Return [x, y] of the center of cell containing provided text 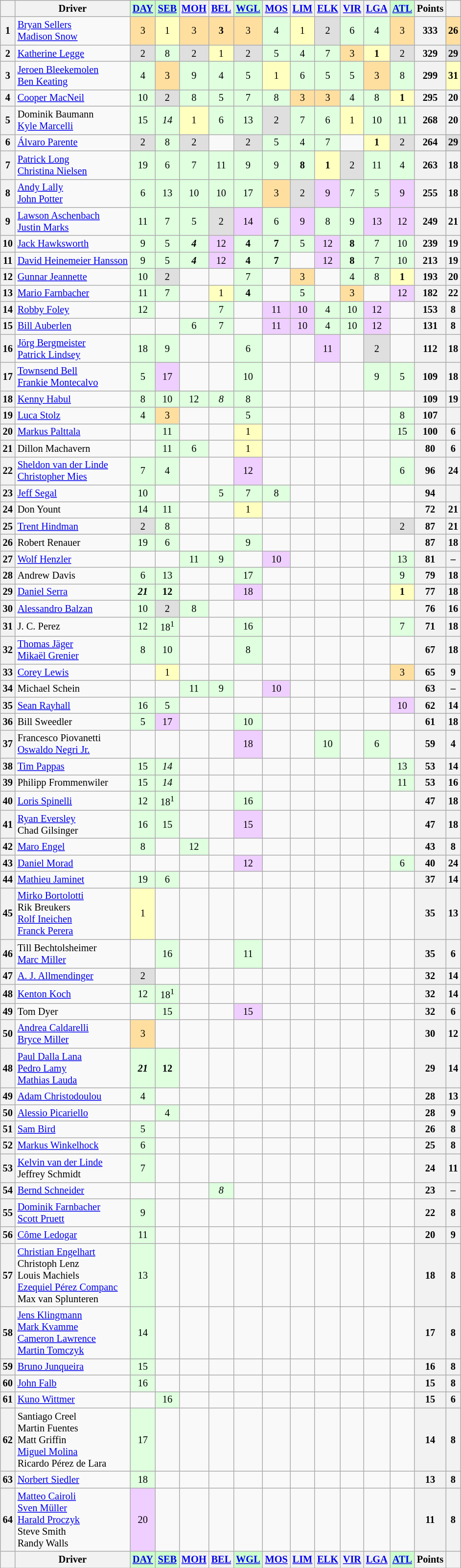
Jörg Bergmeister Patrick Lindsey [72, 349]
295 [430, 98]
Andrea Caldarelli Bryce Miller [72, 1034]
81 [430, 559]
Alessio Picariello [72, 1113]
299 [430, 75]
Wolf Henzler [72, 559]
Bernd Schneider [72, 1191]
Jeroen Bleekemolen Ben Keating [72, 75]
Katherine Legge [72, 53]
263 [430, 165]
Loris Spinelli [72, 801]
Kelvin van der Linde Jeffrey Schmidt [72, 1168]
71 [430, 627]
Trent Hindman [72, 526]
Christian Engelhart Christoph Lenz Louis Machiels Ezequiel Pérez Companc Max van Splunteren [72, 1275]
268 [430, 120]
182 [430, 293]
Philipp Frommenwiler [72, 783]
264 [430, 142]
Bryan Sellers Madison Snow [72, 31]
J. C. Perez [72, 627]
55 [8, 1213]
Jeff Segal [72, 493]
Corey Lewis [72, 672]
Norbert Siedler [72, 1480]
Andy Lally John Potter [72, 193]
Maro Engel [72, 846]
34 [8, 689]
Kenny Habul [72, 399]
Ryan Eversley Chad Gilsinger [72, 824]
Michael Schein [72, 689]
Tim Pappas [72, 767]
Jack Hawksworth [72, 244]
Kuno Wittmer [72, 1400]
80 [430, 448]
John Falb [72, 1383]
94 [430, 493]
39 [8, 783]
Townsend Bell Frankie Montecalvo [72, 376]
Markus Winkelhock [72, 1146]
41 [8, 824]
107 [430, 416]
Dominik Baumann Kyle Marcelli [72, 120]
Dillon Machavern [72, 448]
36 [8, 722]
Daniel Serra [72, 592]
Bill Sweedler [72, 722]
Sean Rayhall [72, 705]
112 [430, 349]
45 [8, 913]
38 [8, 767]
Robby Foley [72, 310]
Daniel Morad [72, 863]
Gunnar Jeannette [72, 277]
96 [430, 471]
46 [8, 954]
Thomas Jäger Mikaël Grenier [72, 650]
A. J. Allmendinger [72, 976]
Lawson Aschenbach Justin Marks [72, 221]
329 [430, 53]
Andrew Davis [72, 576]
100 [430, 432]
Tom Dyer [72, 1011]
42 [8, 846]
Alessandro Balzan [72, 608]
60 [8, 1383]
Mario Farnbacher [72, 293]
Till Bechtolsheimer Marc Miller [72, 954]
Luca Stolz [72, 416]
Kenton Koch [72, 994]
Bruno Junqueira [72, 1367]
255 [430, 193]
Bill Auberlen [72, 326]
333 [430, 31]
57 [8, 1275]
79 [430, 576]
Mirko Bortolotti Rik Breukers Rolf Ineichen Franck Perera [72, 913]
239 [430, 244]
Sam Bird [72, 1129]
44 [8, 880]
Francesco Piovanetti Oswaldo Negri Jr. [72, 744]
Matteo Cairoli Sven Müller Harald Proczyk Steve Smith Randy Walls [72, 1520]
65 [430, 672]
Sheldon van der Linde Christopher Mies [72, 471]
Patrick Long Christina Nielsen [72, 165]
67 [430, 650]
52 [8, 1146]
249 [430, 221]
131 [430, 326]
77 [430, 592]
Paul Dalla Lana Pedro Lamy Mathias Lauda [72, 1068]
54 [8, 1191]
51 [8, 1129]
213 [430, 260]
58 [8, 1333]
David Heinemeier Hansson [72, 260]
Cooper MacNeil [72, 98]
Markus Palttala [72, 432]
Dominik Farnbacher Scott Pruett [72, 1213]
64 [8, 1520]
Don Yount [72, 510]
Santiago Creel Martin Fuentes Matt Griffin Miguel Molina Ricardo Pérez de Lara [72, 1440]
153 [430, 310]
Côme Ledogar [72, 1235]
27 [8, 559]
Álvaro Parente [72, 142]
56 [8, 1235]
33 [8, 672]
76 [430, 608]
Jens Klingmann Mark Kvamme Cameron Lawrence Martin Tomczyk [72, 1333]
Mathieu Jaminet [72, 880]
72 [430, 510]
Adam Christodoulou [72, 1096]
Robert Renauer [72, 542]
193 [430, 277]
